Locate the cell with the specified text and output its (x, y) center coordinate. 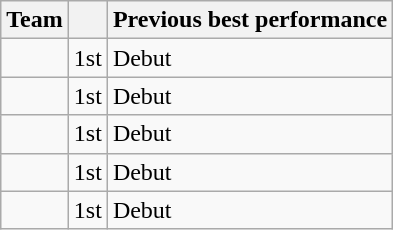
Team (35, 20)
Previous best performance (250, 20)
